Identify which cell holds the provided text, then report its [X, Y] central coordinate. 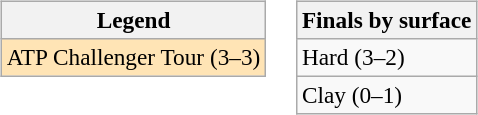
Finals by surface [387, 20]
Legend [133, 20]
Hard (3–2) [387, 57]
Clay (0–1) [387, 95]
ATP Challenger Tour (3–3) [133, 57]
